Identify which cell holds the provided text, then report its [x, y] central coordinate. 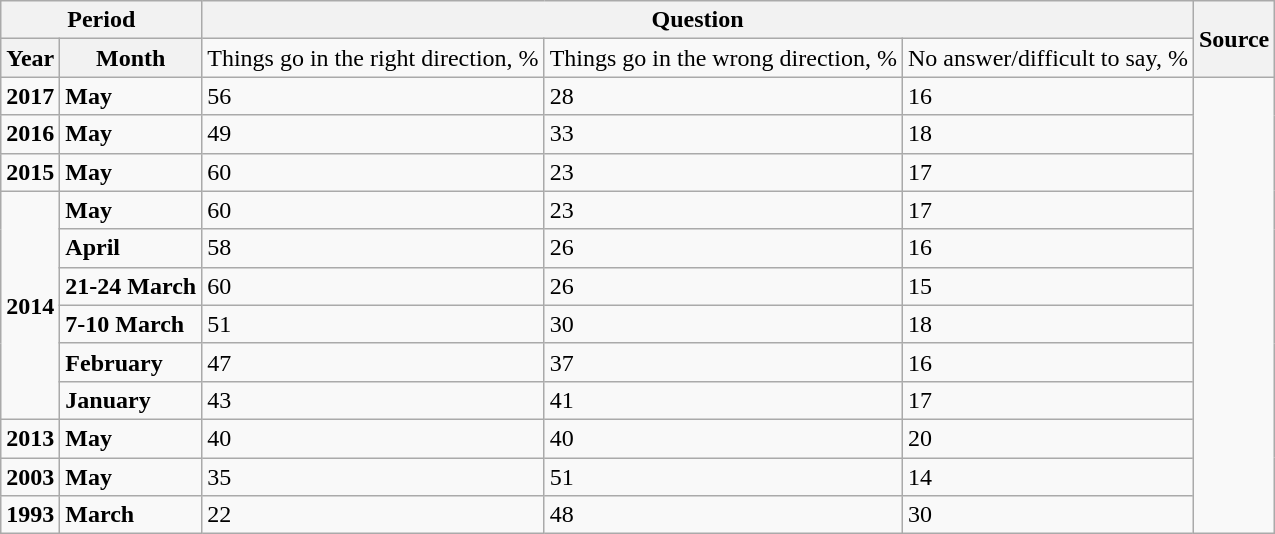
47 [373, 362]
Month [131, 58]
7-10 March [131, 324]
22 [373, 515]
2017 [30, 96]
58 [373, 248]
48 [723, 515]
Year [30, 58]
March [131, 515]
20 [1048, 438]
49 [373, 134]
35 [373, 477]
43 [373, 400]
2015 [30, 172]
14 [1048, 477]
February [131, 362]
Things go in the right direction, % [373, 58]
2014 [30, 305]
2016 [30, 134]
21-24 March [131, 286]
No answer/difficult to say, % [1048, 58]
37 [723, 362]
1993 [30, 515]
2003 [30, 477]
28 [723, 96]
33 [723, 134]
Period [102, 20]
Things go in the wrong direction, % [723, 58]
January [131, 400]
41 [723, 400]
2013 [30, 438]
Question [698, 20]
April [131, 248]
56 [373, 96]
Source [1234, 39]
15 [1048, 286]
